Detect which cell encompasses the target text, then output its (X, Y) center coordinate. 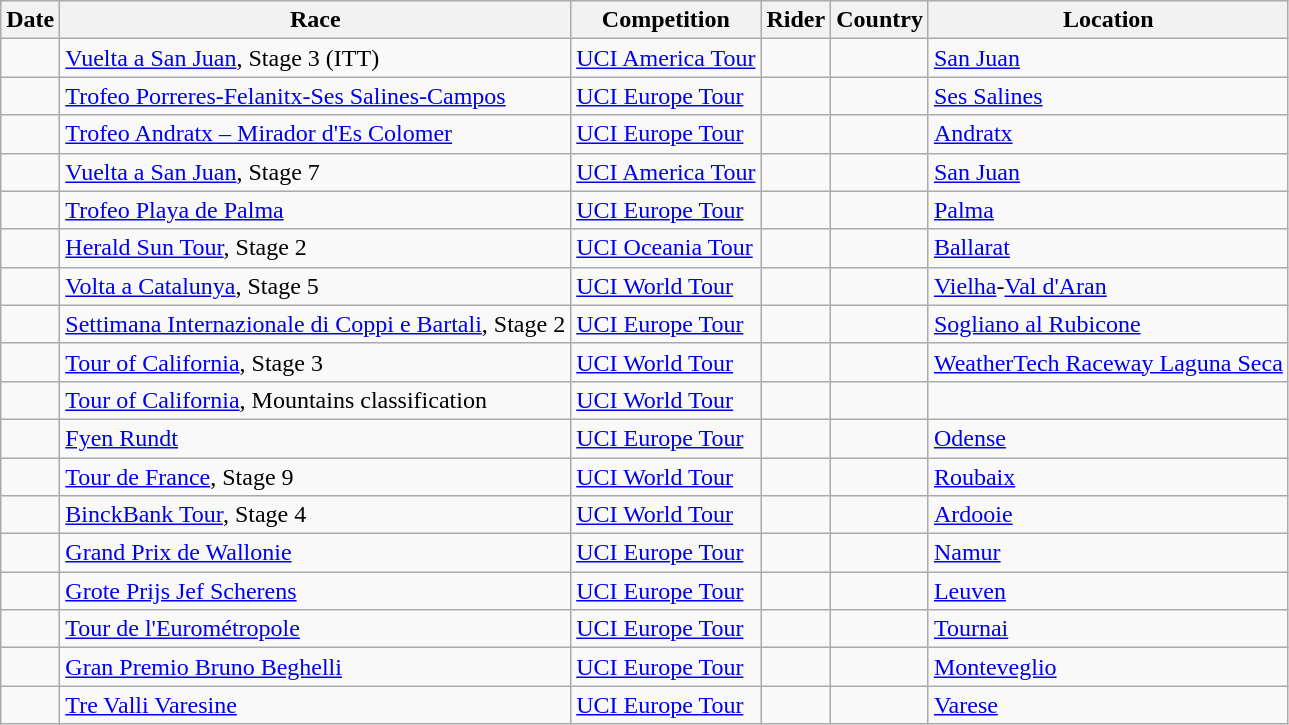
Competition (666, 20)
Ses Salines (1108, 96)
UCI Oceania Tour (666, 248)
Andratx (1108, 134)
Vuelta a San Juan, Stage 7 (316, 172)
Vielha-Val d'Aran (1108, 286)
Grand Prix de Wallonie (316, 553)
Volta a Catalunya, Stage 5 (316, 286)
Vuelta a San Juan, Stage 3 (ITT) (316, 58)
Herald Sun Tour, Stage 2 (316, 248)
Ardooie (1108, 515)
Trofeo Playa de Palma (316, 210)
Monteveglio (1108, 667)
Namur (1108, 553)
Settimana Internazionale di Coppi e Bartali, Stage 2 (316, 324)
Ballarat (1108, 248)
Trofeo Porreres-Felanitx-Ses Salines-Campos (316, 96)
Grote Prijs Jef Scherens (316, 591)
Roubaix (1108, 477)
Palma (1108, 210)
Tour of California, Mountains classification (316, 400)
Leuven (1108, 591)
BinckBank Tour, Stage 4 (316, 515)
Varese (1108, 705)
Trofeo Andratx – Mirador d'Es Colomer (316, 134)
Tour de France, Stage 9 (316, 477)
Date (30, 20)
Fyen Rundt (316, 438)
Sogliano al Rubicone (1108, 324)
Country (880, 20)
Tour of California, Stage 3 (316, 362)
Race (316, 20)
Odense (1108, 438)
Tournai (1108, 629)
Location (1108, 20)
Tre Valli Varesine (316, 705)
WeatherTech Raceway Laguna Seca (1108, 362)
Tour de l'Eurométropole (316, 629)
Rider (796, 20)
Gran Premio Bruno Beghelli (316, 667)
